Extract the (x, y) coordinate from the center of the cell holding the provided text.  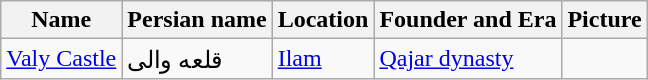
Qajar dynasty (468, 59)
Ilam (323, 59)
قلعه والی (197, 59)
Location (323, 20)
Valy Castle (62, 59)
Picture (604, 20)
Persian name (197, 20)
Name (62, 20)
Founder and Era (468, 20)
